Pinpoint the cell where the given text exists, returning its (x, y) midpoint coordinate. 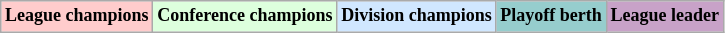
League champions (77, 16)
Playoff berth (551, 16)
League leader (664, 16)
Division champions (416, 16)
Conference champions (245, 16)
